Determine the (X, Y) coordinate at the center of the cell enclosing the given text.  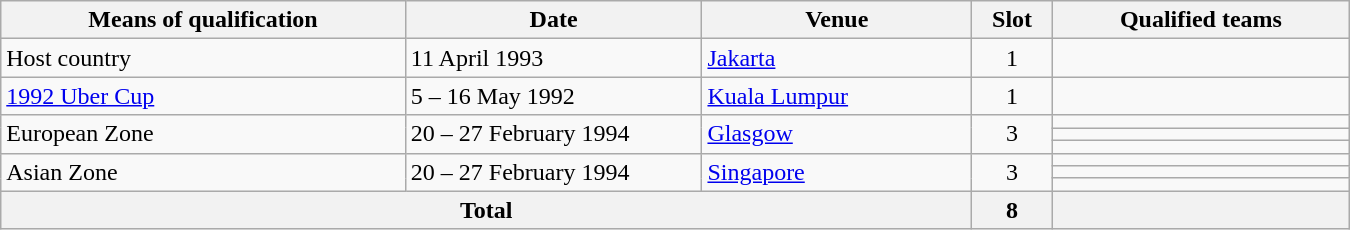
Date (554, 20)
Venue (837, 20)
Means of qualification (204, 20)
Host country (204, 58)
Kuala Lumpur (837, 96)
European Zone (204, 134)
Slot (1012, 20)
Glasgow (837, 134)
11 April 1993 (554, 58)
Singapore (837, 172)
1992 Uber Cup (204, 96)
Jakarta (837, 58)
Total (486, 210)
Asian Zone (204, 172)
8 (1012, 210)
5 – 16 May 1992 (554, 96)
Qualified teams (1202, 20)
